Detect which cell encompasses the target text, then output its (X, Y) center coordinate. 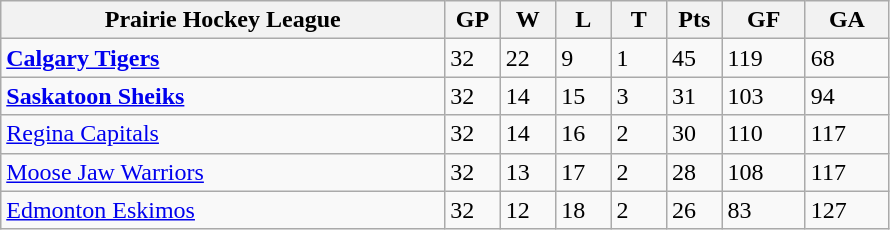
28 (694, 172)
Prairie Hockey League (223, 20)
GA (846, 20)
Moose Jaw Warriors (223, 172)
119 (764, 58)
Calgary Tigers (223, 58)
26 (694, 210)
Edmonton Eskimos (223, 210)
9 (584, 58)
68 (846, 58)
110 (764, 134)
GF (764, 20)
18 (584, 210)
103 (764, 96)
127 (846, 210)
22 (528, 58)
13 (528, 172)
W (528, 20)
16 (584, 134)
Saskatoon Sheiks (223, 96)
Regina Capitals (223, 134)
17 (584, 172)
Pts (694, 20)
12 (528, 210)
45 (694, 58)
108 (764, 172)
15 (584, 96)
T (638, 20)
31 (694, 96)
1 (638, 58)
3 (638, 96)
83 (764, 210)
GP (472, 20)
L (584, 20)
94 (846, 96)
30 (694, 134)
